Locate the cell with the specified text and output its [x, y] center coordinate. 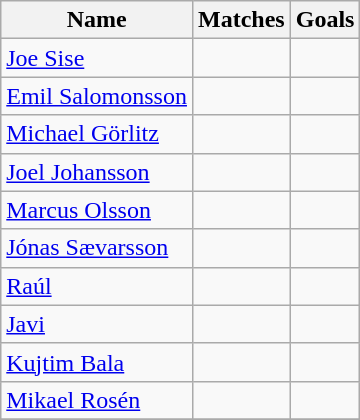
Marcus Olsson [97, 210]
Jónas Sævarsson [97, 248]
Name [97, 20]
Javi [97, 324]
Mikael Rosén [97, 400]
Matches [241, 20]
Joe Sise [97, 58]
Goals [325, 20]
Raúl [97, 286]
Kujtim Bala [97, 362]
Joel Johansson [97, 172]
Michael Görlitz [97, 134]
Emil Salomonsson [97, 96]
